Find where the given text appears and provide that cell's center as (X, Y) coordinate. 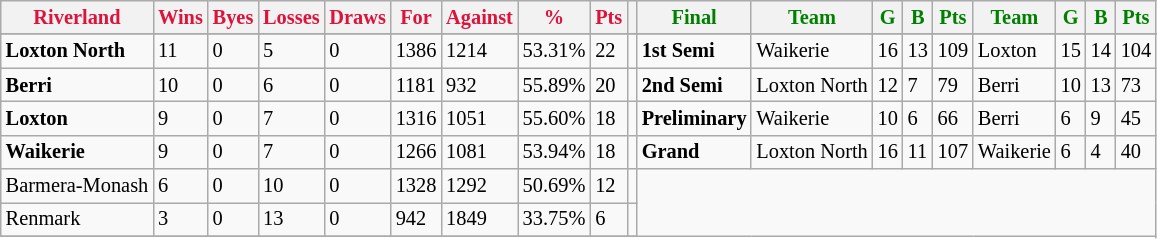
Renmark (77, 219)
4 (1101, 152)
1386 (416, 51)
942 (416, 219)
Final (694, 17)
55.89% (554, 85)
40 (1136, 152)
1328 (416, 186)
Grand (694, 152)
33.75% (554, 219)
53.31% (554, 51)
53.94% (554, 152)
3 (180, 219)
932 (480, 85)
66 (953, 118)
50.69% (554, 186)
1st Semi (694, 51)
Draws (357, 17)
Wins (180, 17)
1292 (480, 186)
20 (608, 85)
Losses (291, 17)
2nd Semi (694, 85)
107 (953, 152)
Preliminary (694, 118)
1266 (416, 152)
109 (953, 51)
73 (1136, 85)
For (416, 17)
45 (1136, 118)
104 (1136, 51)
5 (291, 51)
55.60% (554, 118)
1849 (480, 219)
15 (1071, 51)
Barmera-Monash (77, 186)
1214 (480, 51)
79 (953, 85)
1081 (480, 152)
1051 (480, 118)
Byes (233, 17)
Against (480, 17)
14 (1101, 51)
1181 (416, 85)
% (554, 17)
22 (608, 51)
Riverland (77, 17)
1316 (416, 118)
